Search for the cell housing the specified text and yield its [X, Y] center coordinate. 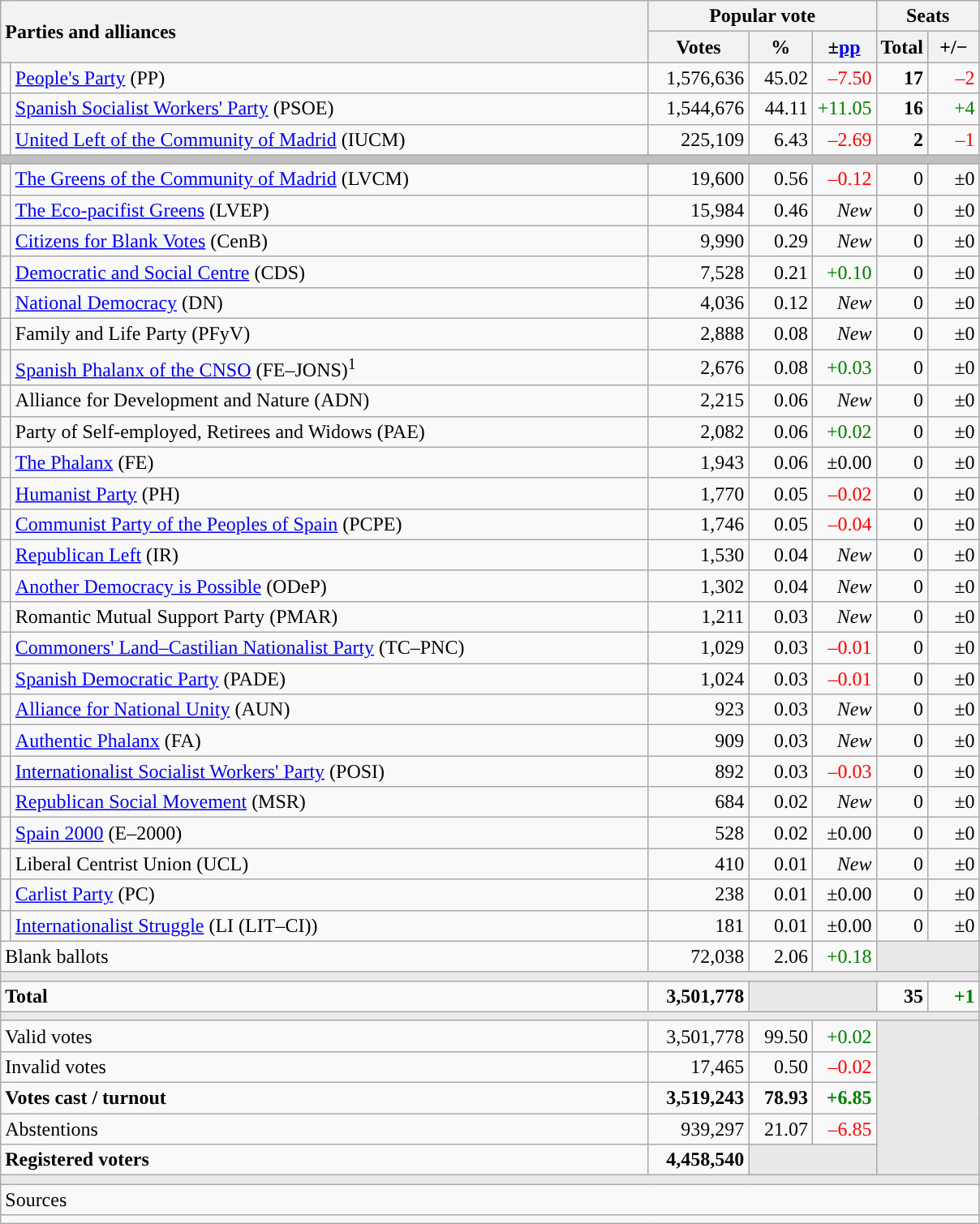
9,990 [698, 241]
Republican Social Movement (MSR) [329, 802]
Democratic and Social Centre (CDS) [329, 272]
909 [698, 741]
–0.04 [844, 524]
1,544,676 [698, 109]
6.43 [780, 140]
1,302 [698, 586]
Votes cast / turnout [325, 1098]
528 [698, 833]
–1 [954, 140]
Valid votes [325, 1036]
Seats [928, 16]
2.06 [780, 956]
People's Party (PP) [329, 78]
The Eco-pacifist Greens (LVEP) [329, 210]
939,297 [698, 1129]
Carlist Party (PC) [329, 895]
+0.18 [844, 956]
–6.85 [844, 1129]
Authentic Phalanx (FA) [329, 741]
Communist Party of the Peoples of Spain (PCPE) [329, 524]
Romantic Mutual Support Party (PMAR) [329, 616]
0.29 [780, 241]
Commoners' Land–Castilian Nationalist Party (TC–PNC) [329, 648]
21.07 [780, 1129]
Spain 2000 (E–2000) [329, 833]
–0.03 [844, 771]
15,984 [698, 210]
1,576,636 [698, 78]
2,215 [698, 401]
1,770 [698, 493]
+4 [954, 109]
Votes [698, 47]
2,676 [698, 367]
Party of Self-employed, Retirees and Widows (PAE) [329, 432]
The Greens of the Community of Madrid (LVCM) [329, 179]
78.93 [780, 1098]
Spanish Democratic Party (PADE) [329, 679]
Citizens for Blank Votes (CenB) [329, 241]
1,943 [698, 462]
99.50 [780, 1036]
+1 [954, 996]
2 [902, 140]
Abstentions [325, 1129]
72,038 [698, 956]
–2.69 [844, 140]
–0.12 [844, 179]
+11.05 [844, 109]
Liberal Centrist Union (UCL) [329, 864]
National Democracy (DN) [329, 303]
Republican Left (IR) [329, 555]
2,888 [698, 333]
Sources [490, 1200]
–7.50 [844, 78]
Blank ballots [325, 956]
The Phalanx (FE) [329, 462]
+0.10 [844, 272]
+0.03 [844, 367]
0.46 [780, 210]
225,109 [698, 140]
1,029 [698, 648]
+/− [954, 47]
45.02 [780, 78]
Spanish Socialist Workers' Party (PSOE) [329, 109]
17 [902, 78]
0.21 [780, 272]
Another Democracy is Possible (ODeP) [329, 586]
Parties and alliances [325, 32]
Internationalist Struggle (LI (LIT–CI)) [329, 926]
0.12 [780, 303]
% [780, 47]
Popular vote [763, 16]
United Left of the Community of Madrid (IUCM) [329, 140]
–2 [954, 78]
0.56 [780, 179]
4,036 [698, 303]
+6.85 [844, 1098]
238 [698, 895]
3,519,243 [698, 1098]
181 [698, 926]
Alliance for National Unity (AUN) [329, 710]
7,528 [698, 272]
1,211 [698, 616]
Invalid votes [325, 1067]
44.11 [780, 109]
35 [902, 996]
Spanish Phalanx of the CNSO (FE–JONS)1 [329, 367]
±pp [844, 47]
Family and Life Party (PFyV) [329, 333]
892 [698, 771]
923 [698, 710]
410 [698, 864]
19,600 [698, 179]
17,465 [698, 1067]
Alliance for Development and Nature (ADN) [329, 401]
Registered voters [325, 1160]
2,082 [698, 432]
1,024 [698, 679]
0.50 [780, 1067]
16 [902, 109]
1,746 [698, 524]
Internationalist Socialist Workers' Party (POSI) [329, 771]
4,458,540 [698, 1160]
684 [698, 802]
Humanist Party (PH) [329, 493]
1,530 [698, 555]
